Return the [X, Y] coordinate for the center point of the cell that contains the specified text.  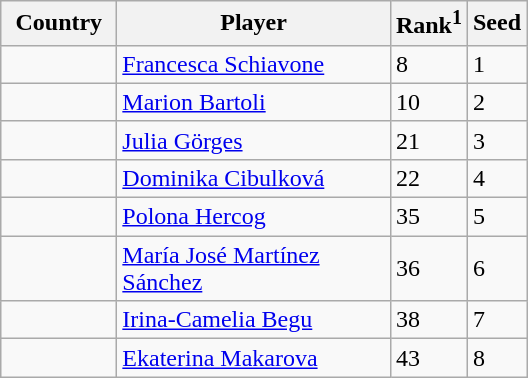
3 [496, 140]
1 [496, 64]
Player [254, 24]
22 [428, 178]
36 [428, 268]
Dominika Cibulková [254, 178]
6 [496, 268]
Seed [496, 24]
5 [496, 217]
Marion Bartoli [254, 102]
7 [496, 320]
Francesca Schiavone [254, 64]
Polona Hercog [254, 217]
Ekaterina Makarova [254, 358]
Julia Görges [254, 140]
Irina-Camelia Begu [254, 320]
38 [428, 320]
Rank1 [428, 24]
4 [496, 178]
Country [59, 24]
María José Martínez Sánchez [254, 268]
43 [428, 358]
2 [496, 102]
21 [428, 140]
35 [428, 217]
10 [428, 102]
